Locate the cell with the specified text and output its (X, Y) center coordinate. 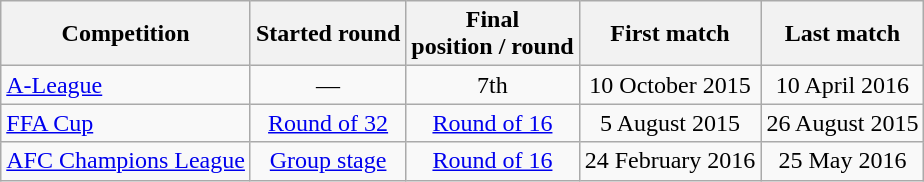
First match (670, 34)
25 May 2016 (842, 161)
26 August 2015 (842, 123)
Group stage (328, 161)
FFA Cup (126, 123)
10 October 2015 (670, 85)
Competition (126, 34)
Last match (842, 34)
— (328, 85)
A-League (126, 85)
24 February 2016 (670, 161)
5 August 2015 (670, 123)
Round of 32 (328, 123)
7th (492, 85)
Started round (328, 34)
Final position / round (492, 34)
10 April 2016 (842, 85)
AFC Champions League (126, 161)
